Determine the [X, Y] coordinate at the center of the cell enclosing the given text.  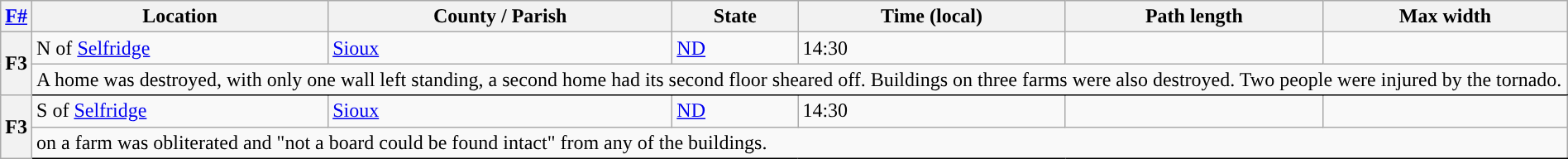
State [735, 17]
N of Selfridge [180, 48]
Max width [1446, 17]
County / Parish [500, 17]
S of Selfridge [180, 111]
F# [17, 17]
on a farm was obliterated and "not a board could be found intact" from any of the buildings. [801, 142]
Time (local) [931, 17]
Location [180, 17]
Path length [1194, 17]
